Return (x, y) of the center of cell containing provided text 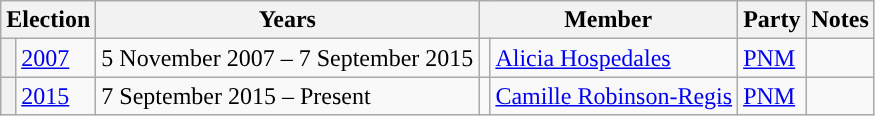
Camille Robinson-Regis (614, 96)
Years (288, 20)
Party (772, 20)
Member (608, 20)
Election (48, 20)
2007 (56, 58)
7 September 2015 – Present (288, 96)
5 November 2007 – 7 September 2015 (288, 58)
2015 (56, 96)
Notes (840, 20)
Alicia Hospedales (614, 58)
